Detect which cell encompasses the target text, then output its (x, y) center coordinate. 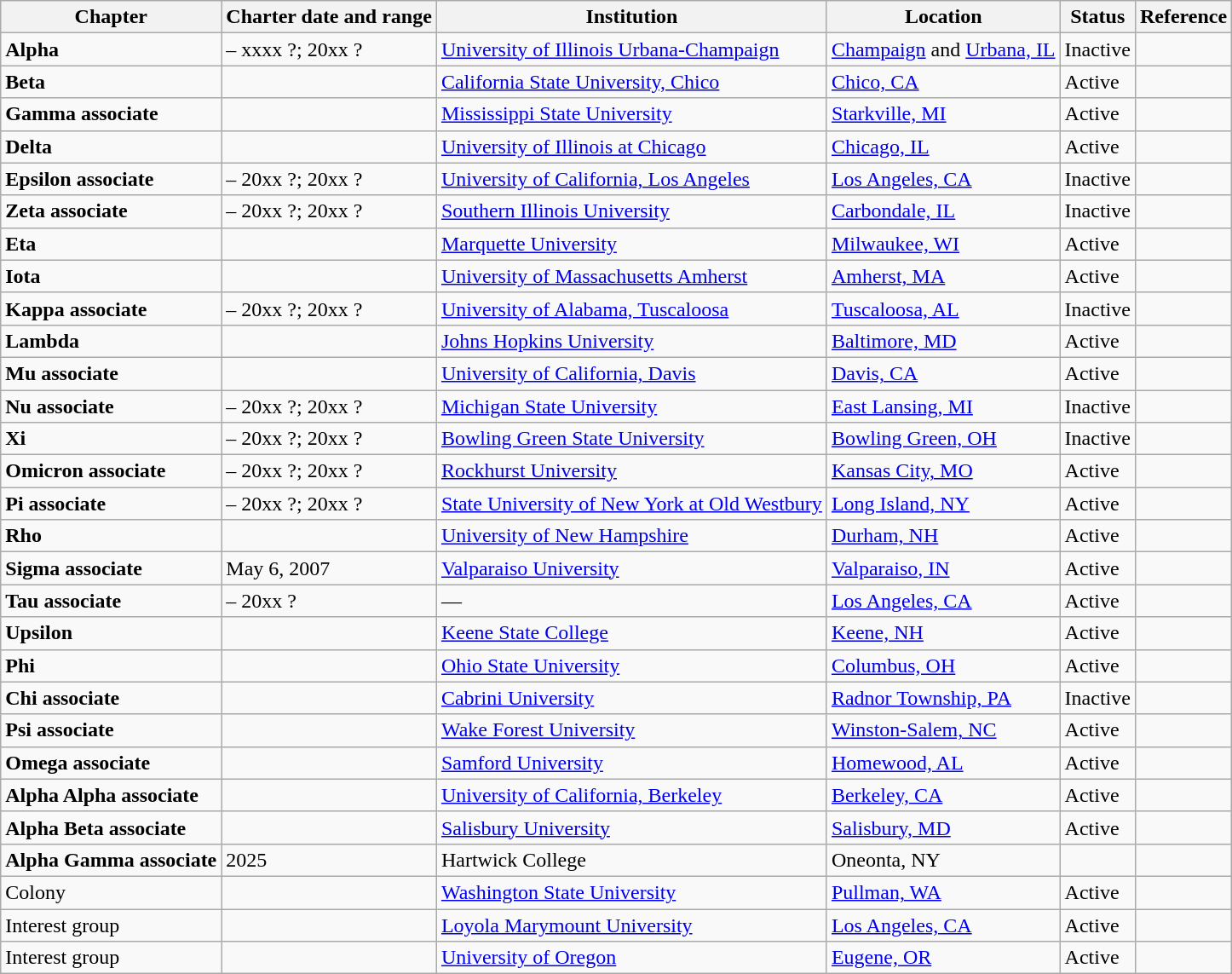
Berkeley, CA (943, 795)
University of California, Davis (631, 373)
Alpha Gamma associate (111, 860)
University of Massachusetts Amherst (631, 276)
Psi associate (111, 730)
Kansas City, MO (943, 471)
Eta (111, 244)
Zeta associate (111, 211)
Southern Illinois University (631, 211)
Keene State College (631, 633)
Bowling Green State University (631, 439)
Alpha Alpha associate (111, 795)
Baltimore, MD (943, 341)
Omicron associate (111, 471)
State University of New York at Old Westbury (631, 504)
Long Island, NY (943, 504)
Pullman, WA (943, 892)
Mu associate (111, 373)
Location (943, 17)
Milwaukee, WI (943, 244)
Rho (111, 536)
University of New Hampshire (631, 536)
Mississippi State University (631, 114)
Champaign and Urbana, IL (943, 49)
Washington State University (631, 892)
University of Illinois Urbana-Champaign (631, 49)
May 6, 2007 (329, 568)
Epsilon associate (111, 179)
Phi (111, 666)
– xxxx ?; 20xx ? (329, 49)
Chi associate (111, 698)
Eugene, OR (943, 958)
Upsilon (111, 633)
Valparaiso University (631, 568)
Rockhurst University (631, 471)
California State University, Chico (631, 82)
Valparaiso, IN (943, 568)
Sigma associate (111, 568)
Alpha Beta associate (111, 827)
Lambda (111, 341)
Delta (111, 147)
Alpha (111, 49)
Winston-Salem, NC (943, 730)
Nu associate (111, 406)
Status (1097, 17)
Samford University (631, 763)
Ohio State University (631, 666)
Charter date and range (329, 17)
Davis, CA (943, 373)
Oneonta, NY (943, 860)
University of Illinois at Chicago (631, 147)
Durham, NH (943, 536)
Pi associate (111, 504)
Tuscaloosa, AL (943, 308)
Gamma associate (111, 114)
University of California, Berkeley (631, 795)
Homewood, AL (943, 763)
Colony (111, 892)
Institution (631, 17)
University of California, Los Angeles (631, 179)
Xi (111, 439)
Starkville, MI (943, 114)
Columbus, OH (943, 666)
Tau associate (111, 601)
Amherst, MA (943, 276)
— (631, 601)
Johns Hopkins University (631, 341)
Kappa associate (111, 308)
Reference (1183, 17)
Radnor Township, PA (943, 698)
East Lansing, MI (943, 406)
Salisbury, MD (943, 827)
Beta (111, 82)
University of Oregon (631, 958)
Keene, NH (943, 633)
Loyola Marymount University (631, 925)
Omega associate (111, 763)
Hartwick College (631, 860)
Carbondale, IL (943, 211)
Chico, CA (943, 82)
2025 (329, 860)
University of Alabama, Tuscaloosa (631, 308)
Salisbury University (631, 827)
Bowling Green, OH (943, 439)
Chicago, IL (943, 147)
Michigan State University (631, 406)
Chapter (111, 17)
Iota (111, 276)
Wake Forest University (631, 730)
Cabrini University (631, 698)
– 20xx ? (329, 601)
Marquette University (631, 244)
